Capture the cell that displays the provided text and extract its (x, y) central coordinate. 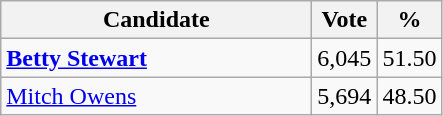
Betty Stewart (156, 58)
51.50 (410, 58)
6,045 (344, 58)
% (410, 20)
5,694 (344, 96)
Vote (344, 20)
48.50 (410, 96)
Mitch Owens (156, 96)
Candidate (156, 20)
